Locate the cell with the specified text and output its (X, Y) center coordinate. 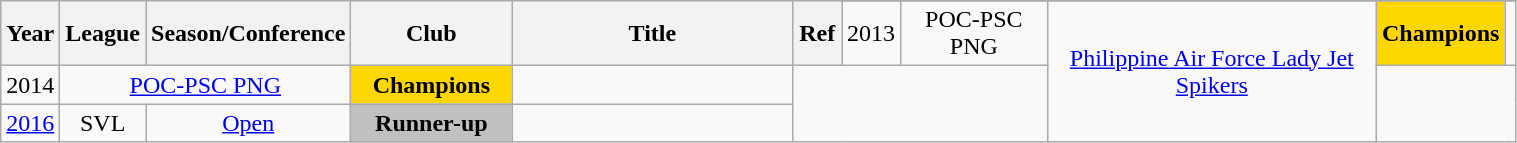
League (103, 34)
2013 (872, 34)
2014 (30, 85)
Philippine Air Force Lady Jet Spikers (1212, 72)
SVL (103, 123)
2016 (30, 123)
Title (652, 34)
Open (248, 123)
Season/Conference (248, 34)
Club (432, 34)
Year (30, 34)
Runner-up (432, 123)
Ref (818, 34)
